Detect which cell encompasses the target text, then output its (X, Y) center coordinate. 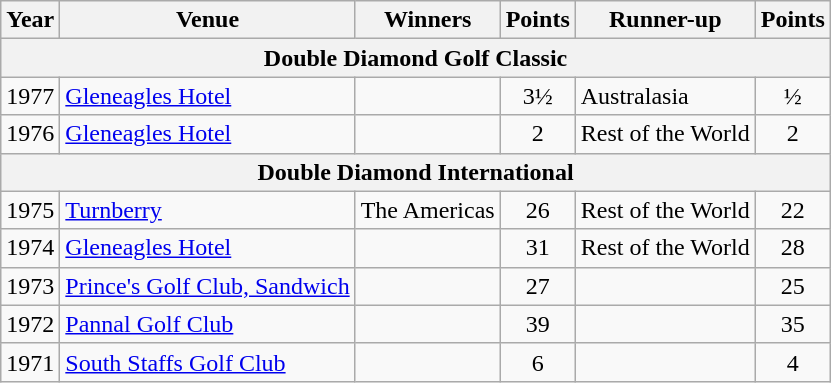
1971 (30, 362)
35 (792, 324)
Prince's Golf Club, Sandwich (208, 286)
Double Diamond International (416, 172)
1977 (30, 96)
6 (538, 362)
31 (538, 248)
Venue (208, 20)
1974 (30, 248)
22 (792, 210)
South Staffs Golf Club (208, 362)
3½ (538, 96)
Runner-up (665, 20)
½ (792, 96)
1976 (30, 134)
28 (792, 248)
27 (538, 286)
Double Diamond Golf Classic (416, 58)
Pannal Golf Club (208, 324)
Australasia (665, 96)
39 (538, 324)
Year (30, 20)
25 (792, 286)
4 (792, 362)
26 (538, 210)
1972 (30, 324)
Turnberry (208, 210)
The Americas (428, 210)
1973 (30, 286)
Winners (428, 20)
1975 (30, 210)
